Find where the given text appears and provide that cell's center as (X, Y) coordinate. 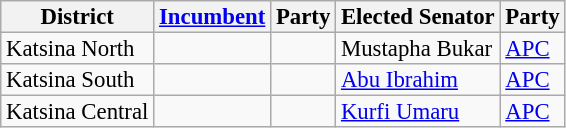
Kurfi Umaru (418, 112)
Mustapha Bukar (418, 49)
Katsina Central (78, 112)
Katsina North (78, 49)
Abu Ibrahim (418, 80)
Incumbent (212, 17)
Elected Senator (418, 17)
District (78, 17)
Katsina South (78, 80)
